Pinpoint the cell where the given text exists, returning its (x, y) midpoint coordinate. 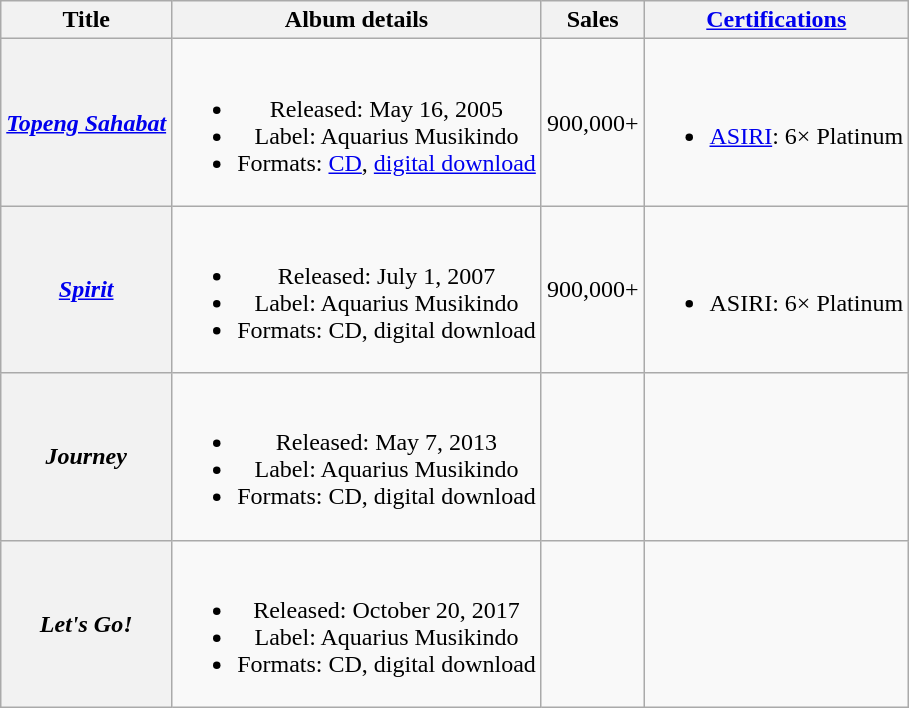
Journey (86, 456)
Certifications (776, 20)
Let's Go! (86, 624)
Spirit (86, 290)
Released: July 1, 2007Label: Aquarius MusikindoFormats: CD, digital download (357, 290)
Released: May 7, 2013Label: Aquarius MusikindoFormats: CD, digital download (357, 456)
Released: October 20, 2017Label: Aquarius MusikindoFormats: CD, digital download (357, 624)
Title (86, 20)
Released: May 16, 2005Label: Aquarius MusikindoFormats: CD, digital download (357, 122)
Topeng Sahabat (86, 122)
Album details (357, 20)
Sales (592, 20)
